Provide the [X, Y] coordinate of the cell's center where the given text is located.  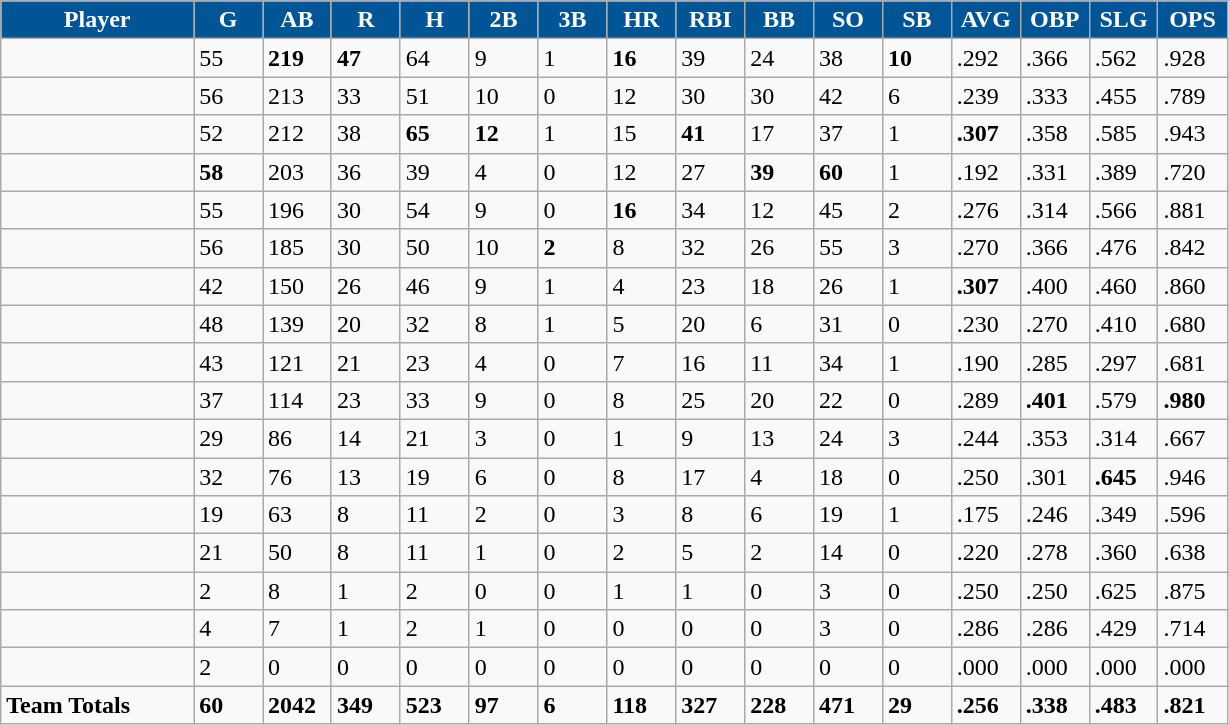
150 [296, 286]
48 [228, 324]
.596 [1192, 515]
BB [780, 20]
43 [228, 362]
.389 [1124, 172]
.289 [986, 400]
R [366, 20]
63 [296, 515]
.476 [1124, 248]
.645 [1124, 477]
.980 [1192, 400]
.714 [1192, 629]
H [434, 20]
36 [366, 172]
AVG [986, 20]
.333 [1054, 96]
97 [504, 705]
G [228, 20]
.638 [1192, 553]
.860 [1192, 286]
139 [296, 324]
121 [296, 362]
.789 [1192, 96]
.483 [1124, 705]
.285 [1054, 362]
.246 [1054, 515]
SLG [1124, 20]
.401 [1054, 400]
.881 [1192, 210]
58 [228, 172]
.566 [1124, 210]
22 [848, 400]
.625 [1124, 591]
64 [434, 58]
SB [916, 20]
.338 [1054, 705]
213 [296, 96]
228 [780, 705]
.278 [1054, 553]
.230 [986, 324]
.410 [1124, 324]
2042 [296, 705]
25 [710, 400]
AB [296, 20]
185 [296, 248]
.946 [1192, 477]
.192 [986, 172]
.175 [986, 515]
.928 [1192, 58]
.579 [1124, 400]
15 [642, 134]
.360 [1124, 553]
3B [572, 20]
86 [296, 438]
SO [848, 20]
.842 [1192, 248]
65 [434, 134]
.943 [1192, 134]
219 [296, 58]
HR [642, 20]
.239 [986, 96]
.455 [1124, 96]
.301 [1054, 477]
46 [434, 286]
27 [710, 172]
.220 [986, 553]
212 [296, 134]
.244 [986, 438]
.276 [986, 210]
118 [642, 705]
54 [434, 210]
203 [296, 172]
52 [228, 134]
.292 [986, 58]
Team Totals [98, 705]
.680 [1192, 324]
327 [710, 705]
.720 [1192, 172]
.460 [1124, 286]
41 [710, 134]
47 [366, 58]
51 [434, 96]
76 [296, 477]
Player [98, 20]
.256 [986, 705]
RBI [710, 20]
.667 [1192, 438]
.331 [1054, 172]
.353 [1054, 438]
.297 [1124, 362]
471 [848, 705]
31 [848, 324]
.349 [1124, 515]
.585 [1124, 134]
.875 [1192, 591]
.562 [1124, 58]
196 [296, 210]
.821 [1192, 705]
OPS [1192, 20]
349 [366, 705]
2B [504, 20]
.429 [1124, 629]
45 [848, 210]
.400 [1054, 286]
114 [296, 400]
.190 [986, 362]
.358 [1054, 134]
523 [434, 705]
.681 [1192, 362]
OBP [1054, 20]
